For the text-containing cell, return its midpoint in [x, y] coordinate format. 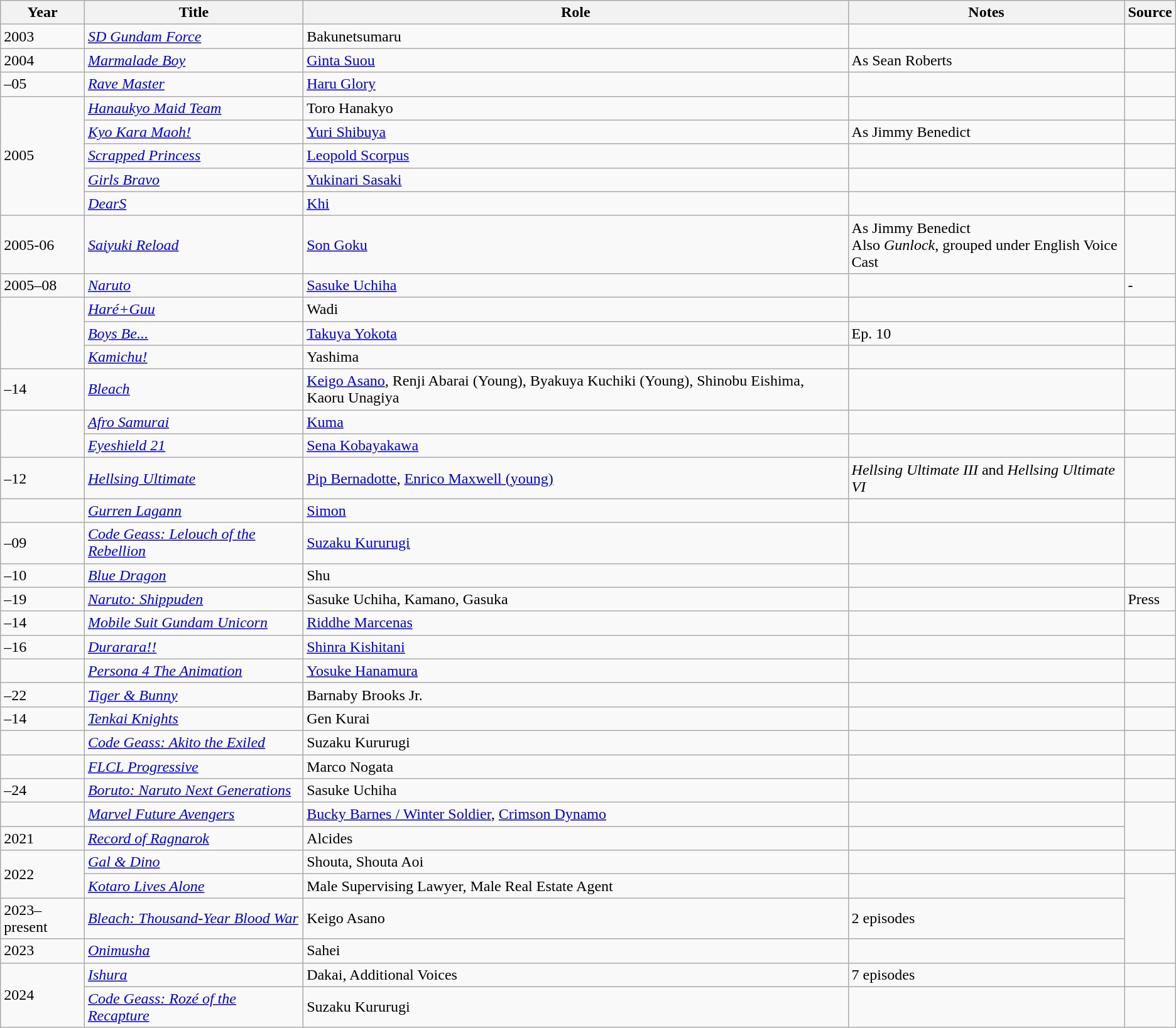
Simon [575, 511]
Keigo Asano [575, 918]
–10 [43, 575]
Yuri Shibuya [575, 132]
2005–08 [43, 285]
Yashima [575, 357]
Son Goku [575, 244]
2003 [43, 36]
Hellsing Ultimate III and Hellsing Ultimate VI [986, 479]
2022 [43, 874]
Code Geass: Rozé of the Recapture [193, 1007]
Onimusha [193, 951]
Shouta, Shouta Aoi [575, 862]
Source [1150, 13]
2005 [43, 156]
Khi [575, 203]
Notes [986, 13]
Blue Dragon [193, 575]
Eyeshield 21 [193, 446]
Sena Kobayakawa [575, 446]
Yosuke Hanamura [575, 671]
Ginta Suou [575, 60]
2024 [43, 995]
Shu [575, 575]
Kuma [575, 422]
–19 [43, 599]
Kyo Kara Maoh! [193, 132]
2004 [43, 60]
Press [1150, 599]
Hanaukyo Maid Team [193, 108]
Tenkai Knights [193, 718]
Boruto: Naruto Next Generations [193, 791]
As Jimmy BenedictAlso Gunlock, grouped under English Voice Cast [986, 244]
Rave Master [193, 84]
Male Supervising Lawyer, Male Real Estate Agent [575, 886]
–16 [43, 647]
Record of Ragnarok [193, 838]
2005-06 [43, 244]
–12 [43, 479]
Bakunetsumaru [575, 36]
2023–present [43, 918]
Takuya Yokota [575, 333]
Role [575, 13]
Keigo Asano, Renji Abarai (Young), Byakuya Kuchiki (Young), Shinobu Eishima, Kaoru Unagiya [575, 389]
Code Geass: Lelouch of the Rebellion [193, 543]
Sahei [575, 951]
Haré+Guu [193, 309]
Bleach [193, 389]
Gal & Dino [193, 862]
Barnaby Brooks Jr. [575, 695]
Naruto: Shippuden [193, 599]
Gurren Lagann [193, 511]
Marco Nogata [575, 767]
–09 [43, 543]
Yukinari Sasaki [575, 180]
2021 [43, 838]
Pip Bernadotte, Enrico Maxwell (young) [575, 479]
- [1150, 285]
Ep. 10 [986, 333]
Marvel Future Avengers [193, 814]
Persona 4 The Animation [193, 671]
Bucky Barnes / Winter Soldier, Crimson Dynamo [575, 814]
Naruto [193, 285]
Sasuke Uchiha, Kamano, Gasuka [575, 599]
Tiger & Bunny [193, 695]
–05 [43, 84]
SD Gundam Force [193, 36]
FLCL Progressive [193, 767]
Toro Hanakyo [575, 108]
Afro Samurai [193, 422]
Kamichu! [193, 357]
Year [43, 13]
–24 [43, 791]
Code Geass: Akito the Exiled [193, 742]
7 episodes [986, 975]
Marmalade Boy [193, 60]
DearS [193, 203]
Gen Kurai [575, 718]
Saiyuki Reload [193, 244]
Wadi [575, 309]
Bleach: Thousand-Year Blood War [193, 918]
Ishura [193, 975]
Title [193, 13]
Durarara!! [193, 647]
Alcides [575, 838]
Riddhe Marcenas [575, 623]
–22 [43, 695]
Kotaro Lives Alone [193, 886]
Shinra Kishitani [575, 647]
As Sean Roberts [986, 60]
Hellsing Ultimate [193, 479]
Leopold Scorpus [575, 156]
Mobile Suit Gundam Unicorn [193, 623]
Boys Be... [193, 333]
Scrapped Princess [193, 156]
Haru Glory [575, 84]
As Jimmy Benedict [986, 132]
2 episodes [986, 918]
Girls Bravo [193, 180]
Dakai, Additional Voices [575, 975]
2023 [43, 951]
